From the cell containing the given text, extract its center point as [X, Y] coordinate. 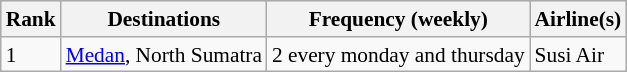
Destinations [164, 19]
Rank [31, 19]
Airline(s) [578, 19]
Frequency (weekly) [398, 19]
